Search for the cell housing the specified text and yield its (x, y) center coordinate. 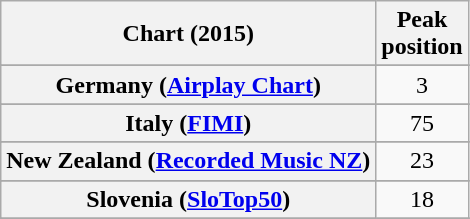
75 (422, 123)
18 (422, 199)
Italy (FIMI) (188, 123)
23 (422, 161)
New Zealand (Recorded Music NZ) (188, 161)
Germany (Airplay Chart) (188, 85)
Slovenia (SloTop50) (188, 199)
3 (422, 85)
Peakposition (422, 34)
Chart (2015) (188, 34)
